From the cell containing the given text, extract its center point as (X, Y) coordinate. 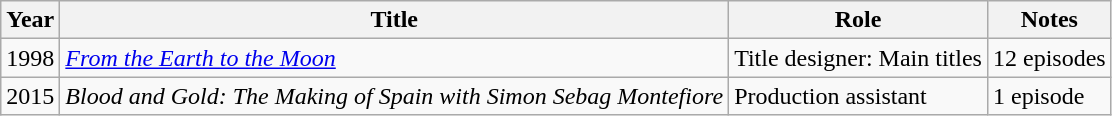
12 episodes (1049, 58)
Blood and Gold: The Making of Spain with Simon Sebag Montefiore (394, 96)
Role (858, 20)
Year (30, 20)
Title designer: Main titles (858, 58)
1 episode (1049, 96)
1998 (30, 58)
Notes (1049, 20)
Production assistant (858, 96)
2015 (30, 96)
From the Earth to the Moon (394, 58)
Title (394, 20)
